Capture the cell that displays the provided text and extract its [X, Y] central coordinate. 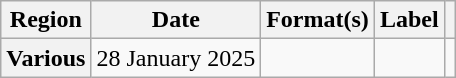
Region [46, 20]
Date [176, 20]
Various [46, 58]
Format(s) [318, 20]
Label [409, 20]
28 January 2025 [176, 58]
